Provide the [x, y] coordinate of the cell's center where the given text is located.  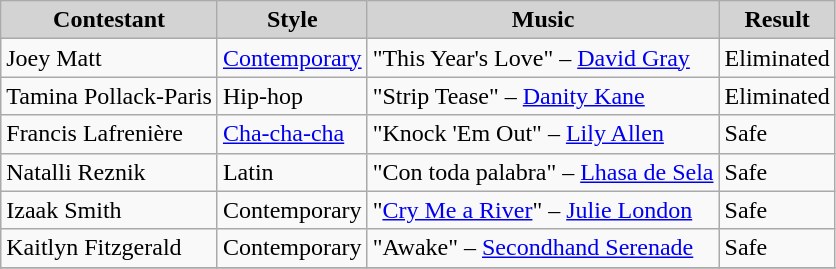
Francis Lafrenière [110, 134]
Natalli Reznik [110, 172]
Contestant [110, 20]
Joey Matt [110, 58]
Tamina Pollack-Paris [110, 96]
Music [543, 20]
"This Year's Love" – David Gray [543, 58]
"Cry Me a River" – Julie London [543, 210]
Cha-cha-cha [292, 134]
"Awake" – Secondhand Serenade [543, 248]
Izaak Smith [110, 210]
Style [292, 20]
Latin [292, 172]
"Knock 'Em Out" – Lily Allen [543, 134]
Result [777, 20]
"Strip Tease" – Danity Kane [543, 96]
Kaitlyn Fitzgerald [110, 248]
"Con toda palabra" – Lhasa de Sela [543, 172]
Hip-hop [292, 96]
